Scan for the cell matching the given text and deliver its [x, y] coordinate at center. 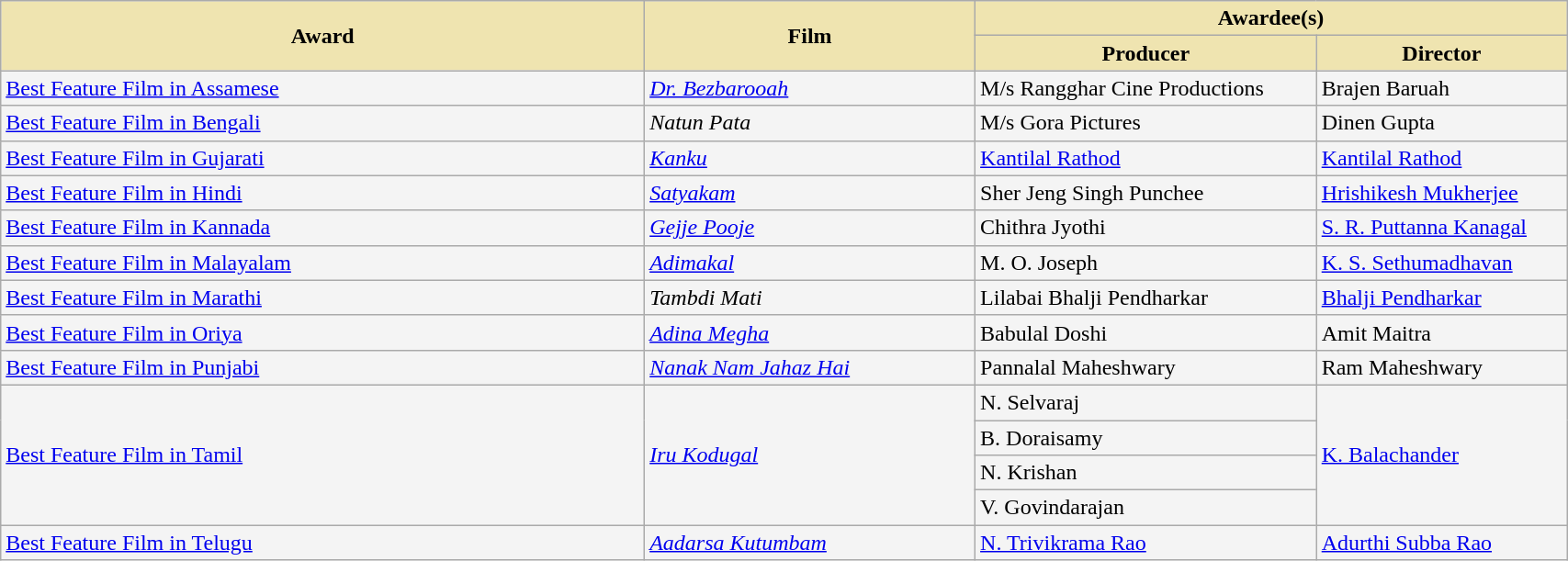
Bhalji Pendharkar [1441, 297]
Aadarsa Kutumbam [810, 543]
Award [323, 36]
Brajen Baruah [1441, 88]
Nanak Nam Jahaz Hai [810, 367]
Ram Maheshwary [1441, 367]
V. Govindarajan [1146, 508]
Best Feature Film in Malayalam [323, 263]
Best Feature Film in Tamil [323, 454]
Amit Maitra [1441, 332]
Lilabai Bhalji Pendharkar [1146, 297]
Satyakam [810, 193]
Adurthi Subba Rao [1441, 543]
Chithra Jyothi [1146, 228]
Adina Megha [810, 332]
Best Feature Film in Kannada [323, 228]
K. Balachander [1441, 454]
Film [810, 36]
N. Selvaraj [1146, 402]
Best Feature Film in Bengali [323, 123]
Adimakal [810, 263]
Best Feature Film in Assamese [323, 88]
Tambdi Mati [810, 297]
K. S. Sethumadhavan [1441, 263]
Best Feature Film in Gujarati [323, 158]
Director [1441, 53]
Best Feature Film in Telugu [323, 543]
M/s Rangghar Cine Productions [1146, 88]
Gejje Pooje [810, 228]
Babulal Doshi [1146, 332]
Best Feature Film in Oriya [323, 332]
Iru Kodugal [810, 454]
Best Feature Film in Hindi [323, 193]
Kanku [810, 158]
Natun Pata [810, 123]
Pannalal Maheshwary [1146, 367]
M/s Gora Pictures [1146, 123]
Best Feature Film in Marathi [323, 297]
S. R. Puttanna Kanagal [1441, 228]
Dinen Gupta [1441, 123]
Producer [1146, 53]
Best Feature Film in Punjabi [323, 367]
M. O. Joseph [1146, 263]
B. Doraisamy [1146, 438]
N. Krishan [1146, 473]
Sher Jeng Singh Punchee [1146, 193]
N. Trivikrama Rao [1146, 543]
Hrishikesh Mukherjee [1441, 193]
Awardee(s) [1271, 18]
Dr. Bezbarooah [810, 88]
